Search for the cell housing the specified text and yield its (x, y) center coordinate. 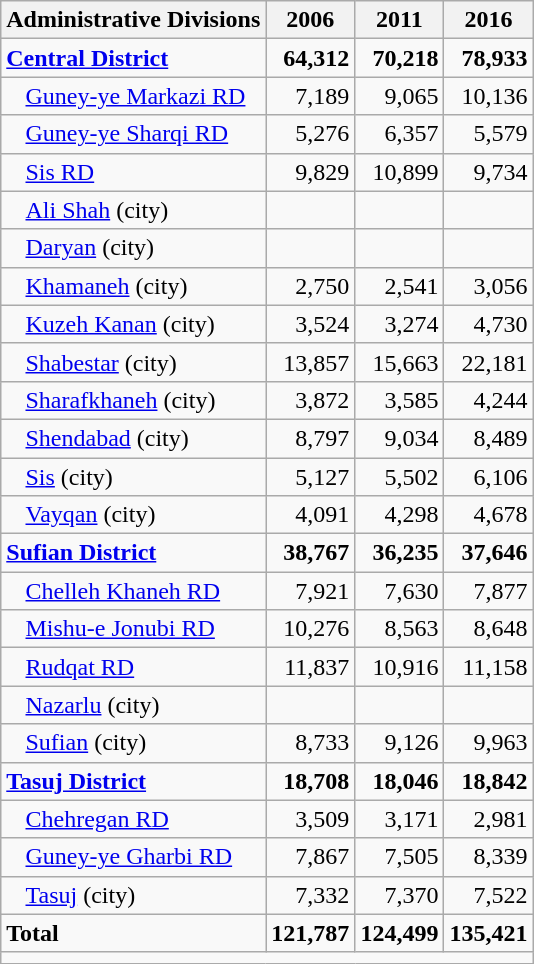
Total (134, 933)
8,733 (310, 743)
37,646 (488, 553)
Administrative Divisions (134, 20)
18,842 (488, 781)
6,357 (400, 134)
Mishu-e Jonubi RD (134, 629)
10,899 (400, 172)
8,563 (400, 629)
7,505 (400, 857)
9,963 (488, 743)
3,524 (310, 324)
78,933 (488, 58)
2,981 (488, 819)
7,332 (310, 895)
3,585 (400, 400)
11,837 (310, 667)
11,158 (488, 667)
Rudqat RD (134, 667)
Guney-ye Gharbi RD (134, 857)
Shendabad (city) (134, 438)
Tasuj (city) (134, 895)
Sis (city) (134, 477)
Vayqan (city) (134, 515)
6,106 (488, 477)
4,678 (488, 515)
8,489 (488, 438)
9,829 (310, 172)
9,065 (400, 96)
3,274 (400, 324)
5,579 (488, 134)
18,708 (310, 781)
8,339 (488, 857)
7,630 (400, 591)
2016 (488, 20)
9,126 (400, 743)
36,235 (400, 553)
7,921 (310, 591)
Shabestar (city) (134, 362)
8,797 (310, 438)
Ali Shah (city) (134, 210)
Chehregan RD (134, 819)
13,857 (310, 362)
Sharafkhaneh (city) (134, 400)
2006 (310, 20)
Sis RD (134, 172)
3,171 (400, 819)
3,872 (310, 400)
124,499 (400, 933)
Nazarlu (city) (134, 705)
2,750 (310, 286)
10,276 (310, 629)
2,541 (400, 286)
5,276 (310, 134)
64,312 (310, 58)
Sufian District (134, 553)
7,189 (310, 96)
7,877 (488, 591)
121,787 (310, 933)
9,734 (488, 172)
5,127 (310, 477)
10,916 (400, 667)
4,091 (310, 515)
Guney-ye Sharqi RD (134, 134)
3,509 (310, 819)
4,244 (488, 400)
Tasuj District (134, 781)
10,136 (488, 96)
38,767 (310, 553)
4,298 (400, 515)
2011 (400, 20)
Sufian (city) (134, 743)
Kuzeh Kanan (city) (134, 324)
Daryan (city) (134, 248)
7,370 (400, 895)
Chelleh Khaneh RD (134, 591)
15,663 (400, 362)
5,502 (400, 477)
8,648 (488, 629)
7,522 (488, 895)
18,046 (400, 781)
4,730 (488, 324)
3,056 (488, 286)
9,034 (400, 438)
Khamaneh (city) (134, 286)
135,421 (488, 933)
Central District (134, 58)
70,218 (400, 58)
Guney-ye Markazi RD (134, 96)
22,181 (488, 362)
7,867 (310, 857)
